Capture the cell that displays the provided text and extract its (x, y) central coordinate. 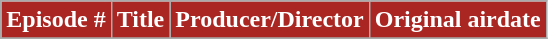
Episode # (56, 20)
Title (140, 20)
Producer/Director (270, 20)
Original airdate (458, 20)
